Provide the [x, y] coordinate of the cell's center where the given text is located.  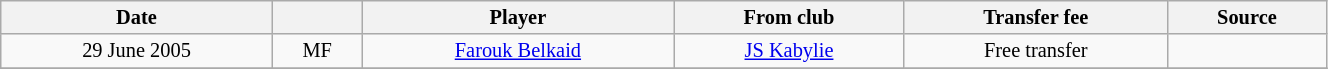
From club [789, 17]
MF [317, 51]
JS Kabylie [789, 51]
Farouk Belkaid [518, 51]
Date [137, 17]
Free transfer [1036, 51]
Transfer fee [1036, 17]
Source [1246, 17]
29 June 2005 [137, 51]
Player [518, 17]
